Return (X, Y) of the center of cell containing provided text 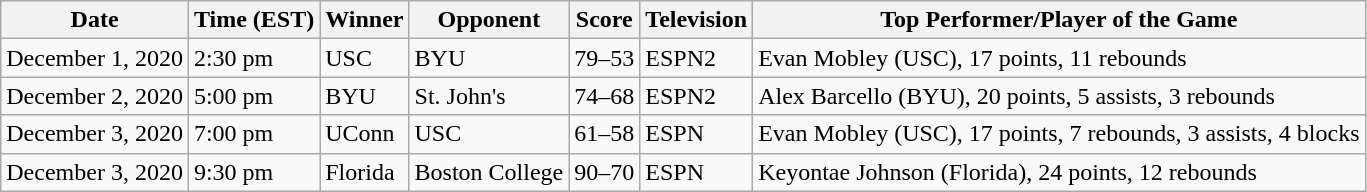
December 1, 2020 (95, 58)
61–58 (604, 134)
Top Performer/Player of the Game (1059, 20)
Score (604, 20)
St. John's (489, 96)
Keyontae Johnson (Florida), 24 points, 12 rebounds (1059, 172)
Alex Barcello (BYU), 20 points, 5 assists, 3 rebounds (1059, 96)
December 2, 2020 (95, 96)
UConn (364, 134)
79–53 (604, 58)
Evan Mobley (USC), 17 points, 7 rebounds, 3 assists, 4 blocks (1059, 134)
9:30 pm (254, 172)
Florida (364, 172)
Winner (364, 20)
7:00 pm (254, 134)
5:00 pm (254, 96)
Date (95, 20)
74–68 (604, 96)
Boston College (489, 172)
Opponent (489, 20)
90–70 (604, 172)
Time (EST) (254, 20)
Television (696, 20)
Evan Mobley (USC), 17 points, 11 rebounds (1059, 58)
2:30 pm (254, 58)
